Return the (X, Y) coordinate for the center point of the cell that contains the specified text.  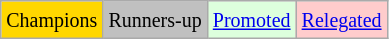
Runners-up (155, 20)
Champions (52, 20)
Relegated (342, 20)
Promoted (252, 20)
